From the cell containing the given text, extract its center point as [x, y] coordinate. 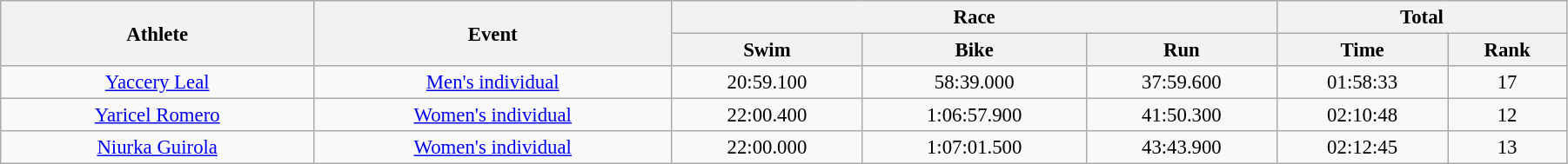
Men's individual [493, 82]
58:39.000 [975, 82]
01:58:33 [1363, 82]
02:12:45 [1363, 148]
37:59.600 [1182, 82]
41:50.300 [1182, 115]
02:10:48 [1363, 115]
12 [1507, 115]
Yaricel Romero [157, 115]
Total [1422, 17]
Rank [1507, 50]
Event [493, 33]
Time [1363, 50]
Race [975, 17]
43:43.900 [1182, 148]
Niurka Guirola [157, 148]
17 [1507, 82]
22:00.000 [767, 148]
13 [1507, 148]
Yaccery Leal [157, 82]
Swim [767, 50]
Bike [975, 50]
Run [1182, 50]
Athlete [157, 33]
20:59.100 [767, 82]
1:07:01.500 [975, 148]
22:00.400 [767, 115]
1:06:57.900 [975, 115]
